For the text-containing cell, return its midpoint in [X, Y] coordinate format. 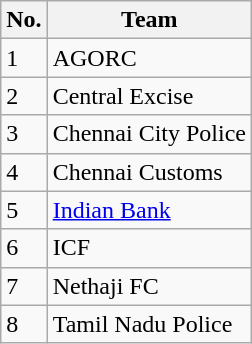
4 [24, 172]
7 [24, 286]
8 [24, 324]
Chennai City Police [149, 134]
3 [24, 134]
6 [24, 248]
AGORC [149, 58]
Tamil Nadu Police [149, 324]
1 [24, 58]
No. [24, 20]
5 [24, 210]
Team [149, 20]
ICF [149, 248]
Central Excise [149, 96]
Nethaji FC [149, 286]
Chennai Customs [149, 172]
Indian Bank [149, 210]
2 [24, 96]
